Detect which cell encompasses the target text, then output its (x, y) center coordinate. 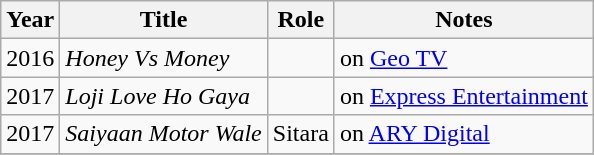
Notes (464, 20)
Saiyaan Motor Wale (164, 134)
Title (164, 20)
Role (300, 20)
Honey Vs Money (164, 58)
on ARY Digital (464, 134)
on Geo TV (464, 58)
2016 (30, 58)
on Express Entertainment (464, 96)
Year (30, 20)
Sitara (300, 134)
Loji Love Ho Gaya (164, 96)
